Pinpoint the cell where the given text exists, returning its [x, y] midpoint coordinate. 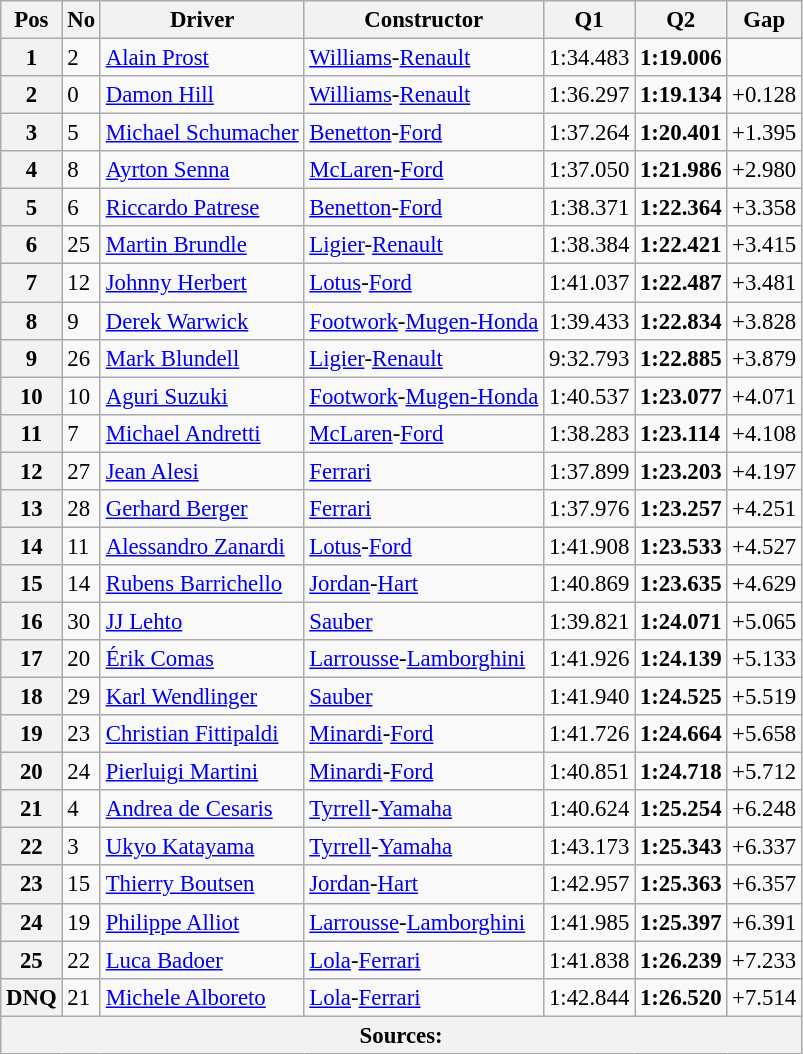
1:41.726 [590, 734]
1:23.257 [681, 509]
+0.128 [764, 95]
1:23.533 [681, 546]
1:26.520 [681, 997]
1:43.173 [590, 847]
1:20.401 [681, 133]
Damon Hill [202, 95]
+5.519 [764, 697]
Michele Alboreto [202, 997]
1:42.844 [590, 997]
26 [81, 358]
1:34.483 [590, 58]
1 [32, 58]
1:39.821 [590, 621]
Alain Prost [202, 58]
+4.108 [764, 433]
Pierluigi Martini [202, 772]
Gerhard Berger [202, 509]
+4.629 [764, 584]
Driver [202, 20]
1:25.397 [681, 922]
Michael Schumacher [202, 133]
+4.197 [764, 471]
0 [81, 95]
1:24.139 [681, 659]
Johnny Herbert [202, 283]
Philippe Alliot [202, 922]
+3.481 [764, 283]
1:39.433 [590, 321]
Christian Fittipaldi [202, 734]
Michael Andretti [202, 433]
1:22.885 [681, 358]
1:26.239 [681, 960]
+1.395 [764, 133]
No [81, 20]
Pos [32, 20]
Sources: [402, 1035]
1:22.364 [681, 208]
1:42.957 [590, 885]
1:41.908 [590, 546]
18 [32, 697]
1:25.343 [681, 847]
Thierry Boutsen [202, 885]
+5.133 [764, 659]
Mark Blundell [202, 358]
+3.828 [764, 321]
1:22.487 [681, 283]
Ayrton Senna [202, 170]
1:23.635 [681, 584]
Andrea de Cesaris [202, 809]
+3.415 [764, 245]
1:38.384 [590, 245]
+4.251 [764, 509]
29 [81, 697]
1:25.254 [681, 809]
+7.514 [764, 997]
1:19.006 [681, 58]
+5.712 [764, 772]
9:32.793 [590, 358]
1:41.838 [590, 960]
1:24.718 [681, 772]
+6.337 [764, 847]
Alessandro Zanardi [202, 546]
Aguri Suzuki [202, 396]
28 [81, 509]
DNQ [32, 997]
17 [32, 659]
+3.879 [764, 358]
1:38.371 [590, 208]
+5.658 [764, 734]
JJ Lehto [202, 621]
+3.358 [764, 208]
1:23.114 [681, 433]
Érik Comas [202, 659]
1:41.037 [590, 283]
1:25.363 [681, 885]
Gap [764, 20]
+6.391 [764, 922]
+5.065 [764, 621]
Martin Brundle [202, 245]
1:23.077 [681, 396]
+2.980 [764, 170]
13 [32, 509]
1:22.834 [681, 321]
Q1 [590, 20]
+7.233 [764, 960]
Q2 [681, 20]
30 [81, 621]
+4.071 [764, 396]
1:24.664 [681, 734]
1:41.985 [590, 922]
1:37.976 [590, 509]
1:21.986 [681, 170]
Jean Alesi [202, 471]
Constructor [424, 20]
Derek Warwick [202, 321]
+6.357 [764, 885]
+4.527 [764, 546]
1:37.050 [590, 170]
1:19.134 [681, 95]
Luca Badoer [202, 960]
1:24.071 [681, 621]
1:38.283 [590, 433]
1:23.203 [681, 471]
Rubens Barrichello [202, 584]
1:37.899 [590, 471]
1:37.264 [590, 133]
1:24.525 [681, 697]
Riccardo Patrese [202, 208]
1:41.940 [590, 697]
Karl Wendlinger [202, 697]
1:40.537 [590, 396]
1:40.624 [590, 809]
Ukyo Katayama [202, 847]
1:41.926 [590, 659]
16 [32, 621]
+6.248 [764, 809]
27 [81, 471]
1:40.869 [590, 584]
1:36.297 [590, 95]
1:40.851 [590, 772]
1:22.421 [681, 245]
